Return (x, y) of the center of cell containing provided text 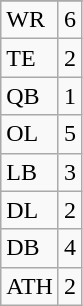
ATH (30, 286)
1 (70, 96)
DB (30, 248)
WR (30, 20)
5 (70, 134)
DL (30, 210)
TE (30, 58)
6 (70, 20)
LB (30, 172)
3 (70, 172)
QB (30, 96)
OL (30, 134)
4 (70, 248)
